Capture the cell that displays the provided text and extract its [X, Y] central coordinate. 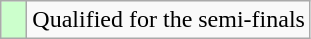
Qualified for the semi-finals [169, 20]
